For the text-containing cell, return its midpoint in (X, Y) coordinate format. 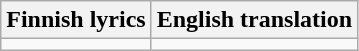
Finnish lyrics (76, 20)
English translation (254, 20)
